Find where the given text appears and provide that cell's center as (X, Y) coordinate. 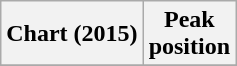
Chart (2015) (72, 34)
Peak position (189, 34)
